Return the (x, y) coordinate for the center point of the cell that contains the specified text.  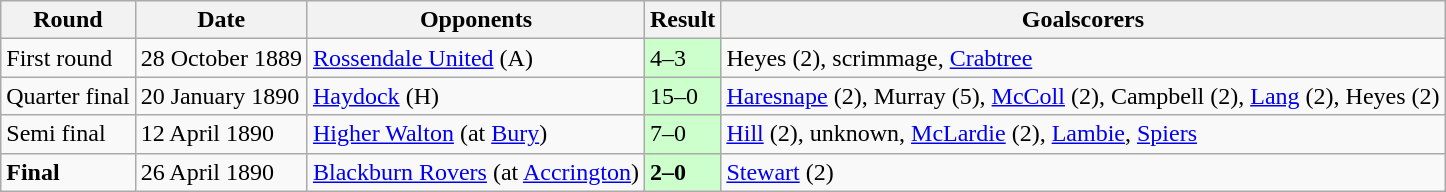
Result (682, 20)
Higher Walton (at Bury) (476, 134)
4–3 (682, 58)
First round (68, 58)
Stewart (2) (1083, 172)
15–0 (682, 96)
Hill (2), unknown, McLardie (2), Lambie, Spiers (1083, 134)
Haresnape (2), Murray (5), McColl (2), Campbell (2), Lang (2), Heyes (2) (1083, 96)
Heyes (2), scrimmage, Crabtree (1083, 58)
Goalscorers (1083, 20)
28 October 1889 (221, 58)
Haydock (H) (476, 96)
Date (221, 20)
20 January 1890 (221, 96)
Rossendale United (A) (476, 58)
7–0 (682, 134)
Semi final (68, 134)
Round (68, 20)
Final (68, 172)
2–0 (682, 172)
12 April 1890 (221, 134)
Quarter final (68, 96)
Opponents (476, 20)
26 April 1890 (221, 172)
Blackburn Rovers (at Accrington) (476, 172)
